Determine the [X, Y] coordinate at the center of the cell enclosing the given text.  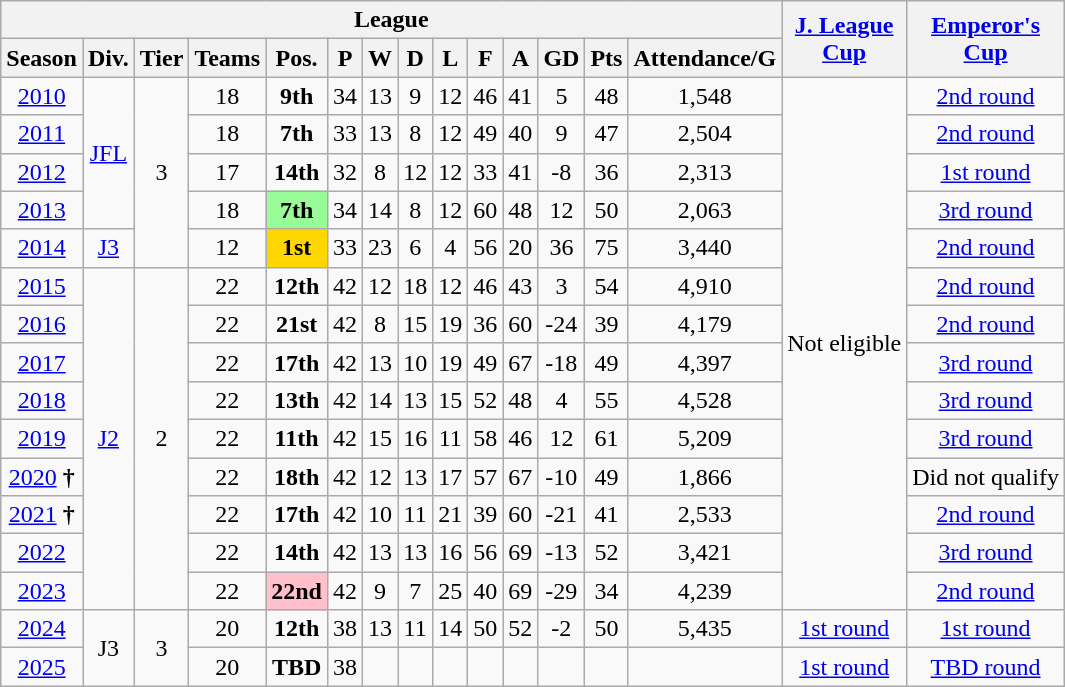
13th [297, 400]
-10 [562, 477]
5,209 [705, 438]
2,313 [705, 172]
47 [606, 134]
58 [486, 438]
Teams [228, 58]
2024 [42, 629]
75 [606, 248]
2021 † [42, 515]
2017 [42, 362]
4,910 [705, 286]
Season [42, 58]
-8 [562, 172]
L [450, 58]
Attendance/G [705, 58]
J2 [108, 438]
2025 [42, 667]
4,239 [705, 591]
1,866 [705, 477]
3,421 [705, 553]
21 [450, 515]
Tier [162, 58]
2,533 [705, 515]
7 [416, 591]
32 [344, 172]
F [486, 58]
1,548 [705, 96]
Pos. [297, 58]
2,063 [705, 210]
21st [297, 324]
23 [380, 248]
54 [606, 286]
4,179 [705, 324]
2011 [42, 134]
5 [562, 96]
3,440 [705, 248]
43 [520, 286]
P [344, 58]
2010 [42, 96]
GD [562, 58]
4,397 [705, 362]
-13 [562, 553]
9th [297, 96]
2,504 [705, 134]
2020 † [42, 477]
JFL [108, 153]
J. LeagueCup [844, 39]
Pts [606, 58]
Emperor's Cup [986, 39]
D [416, 58]
-21 [562, 515]
61 [606, 438]
22nd [297, 591]
2012 [42, 172]
-24 [562, 324]
Did not qualify [986, 477]
55 [606, 400]
6 [416, 248]
2 [162, 438]
A [520, 58]
2019 [42, 438]
18th [297, 477]
Div. [108, 58]
-29 [562, 591]
25 [450, 591]
Not eligible [844, 344]
4,528 [705, 400]
2014 [42, 248]
TBD round [986, 667]
2016 [42, 324]
2023 [42, 591]
2013 [42, 210]
2022 [42, 553]
League [392, 20]
2018 [42, 400]
-2 [562, 629]
2015 [42, 286]
57 [486, 477]
TBD [297, 667]
-18 [562, 362]
W [380, 58]
5,435 [705, 629]
1st [297, 248]
11th [297, 438]
